Extract the [x, y] coordinate from the center of the cell holding the provided text.  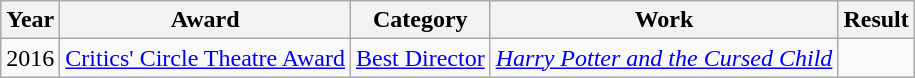
Harry Potter and the Cursed Child [664, 58]
Year [30, 20]
Result [876, 20]
Category [420, 20]
Award [206, 20]
Critics' Circle Theatre Award [206, 58]
Best Director [420, 58]
Work [664, 20]
2016 [30, 58]
